Scan for the cell matching the given text and deliver its (x, y) coordinate at center. 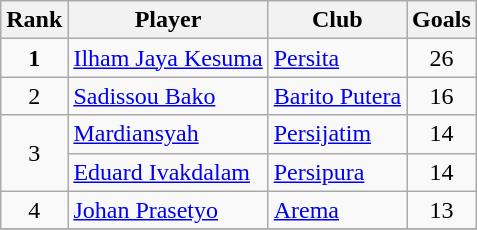
Club (337, 20)
2 (34, 96)
Persijatim (337, 134)
Johan Prasetyo (168, 210)
Goals (442, 20)
26 (442, 58)
Rank (34, 20)
Ilham Jaya Kesuma (168, 58)
3 (34, 153)
Persita (337, 58)
Arema (337, 210)
4 (34, 210)
13 (442, 210)
Player (168, 20)
Mardiansyah (168, 134)
1 (34, 58)
16 (442, 96)
Persipura (337, 172)
Eduard Ivakdalam (168, 172)
Barito Putera (337, 96)
Sadissou Bako (168, 96)
